Output the [x, y] coordinate of the center of the cell containing the given text.  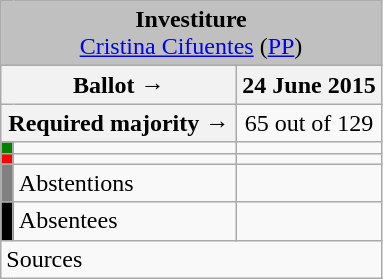
Sources [191, 259]
Ballot → [119, 85]
65 out of 129 [309, 123]
24 June 2015 [309, 85]
Absentees [125, 221]
Abstentions [125, 183]
Required majority → [119, 123]
InvestitureCristina Cifuentes (PP) [191, 34]
